Pinpoint the cell where the given text exists, returning its (x, y) midpoint coordinate. 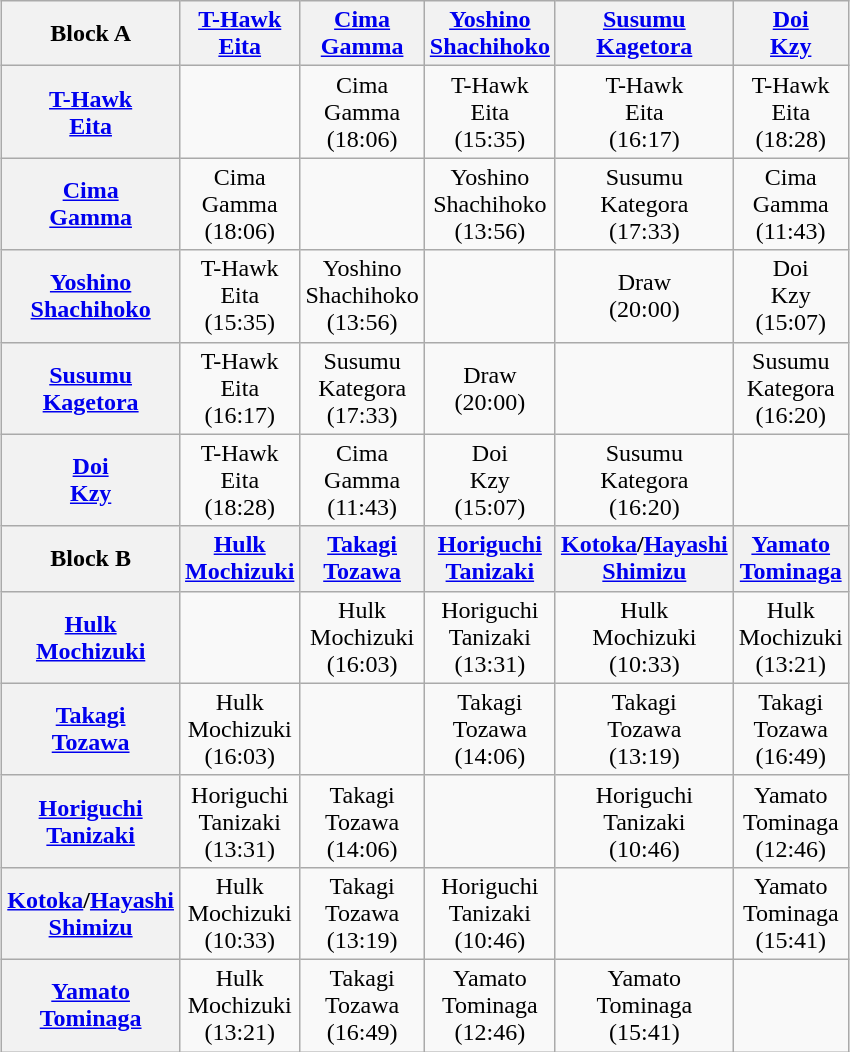
CimaGamma (362, 34)
Cima Gamma (91, 204)
Block B (91, 558)
Block A (91, 34)
